Output the (X, Y) coordinate of the center of the cell containing the given text.  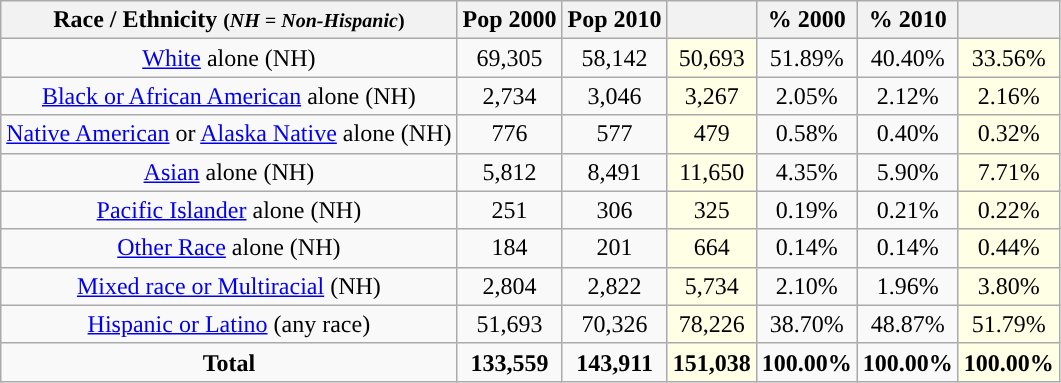
7.71% (1008, 172)
40.40% (908, 58)
2.16% (1008, 96)
% 2000 (806, 20)
51.79% (1008, 324)
11,650 (712, 172)
151,038 (712, 362)
306 (614, 210)
78,226 (712, 324)
Race / Ethnicity (NH = Non-Hispanic) (229, 20)
325 (712, 210)
Mixed race or Multiracial (NH) (229, 286)
0.22% (1008, 210)
33.56% (1008, 58)
184 (510, 248)
5,812 (510, 172)
664 (712, 248)
Pop 2010 (614, 20)
0.21% (908, 210)
38.70% (806, 324)
Total (229, 362)
51,693 (510, 324)
0.40% (908, 134)
2,804 (510, 286)
White alone (NH) (229, 58)
251 (510, 210)
3,046 (614, 96)
0.19% (806, 210)
776 (510, 134)
Asian alone (NH) (229, 172)
3.80% (1008, 286)
0.58% (806, 134)
Other Race alone (NH) (229, 248)
201 (614, 248)
577 (614, 134)
8,491 (614, 172)
% 2010 (908, 20)
5.90% (908, 172)
143,911 (614, 362)
3,267 (712, 96)
2,822 (614, 286)
Pop 2000 (510, 20)
2,734 (510, 96)
133,559 (510, 362)
2.12% (908, 96)
Hispanic or Latino (any race) (229, 324)
Pacific Islander alone (NH) (229, 210)
48.87% (908, 324)
Native American or Alaska Native alone (NH) (229, 134)
0.32% (1008, 134)
58,142 (614, 58)
2.05% (806, 96)
70,326 (614, 324)
51.89% (806, 58)
69,305 (510, 58)
Black or African American alone (NH) (229, 96)
1.96% (908, 286)
5,734 (712, 286)
0.44% (1008, 248)
50,693 (712, 58)
2.10% (806, 286)
479 (712, 134)
4.35% (806, 172)
